From the cell containing the given text, extract its center point as [x, y] coordinate. 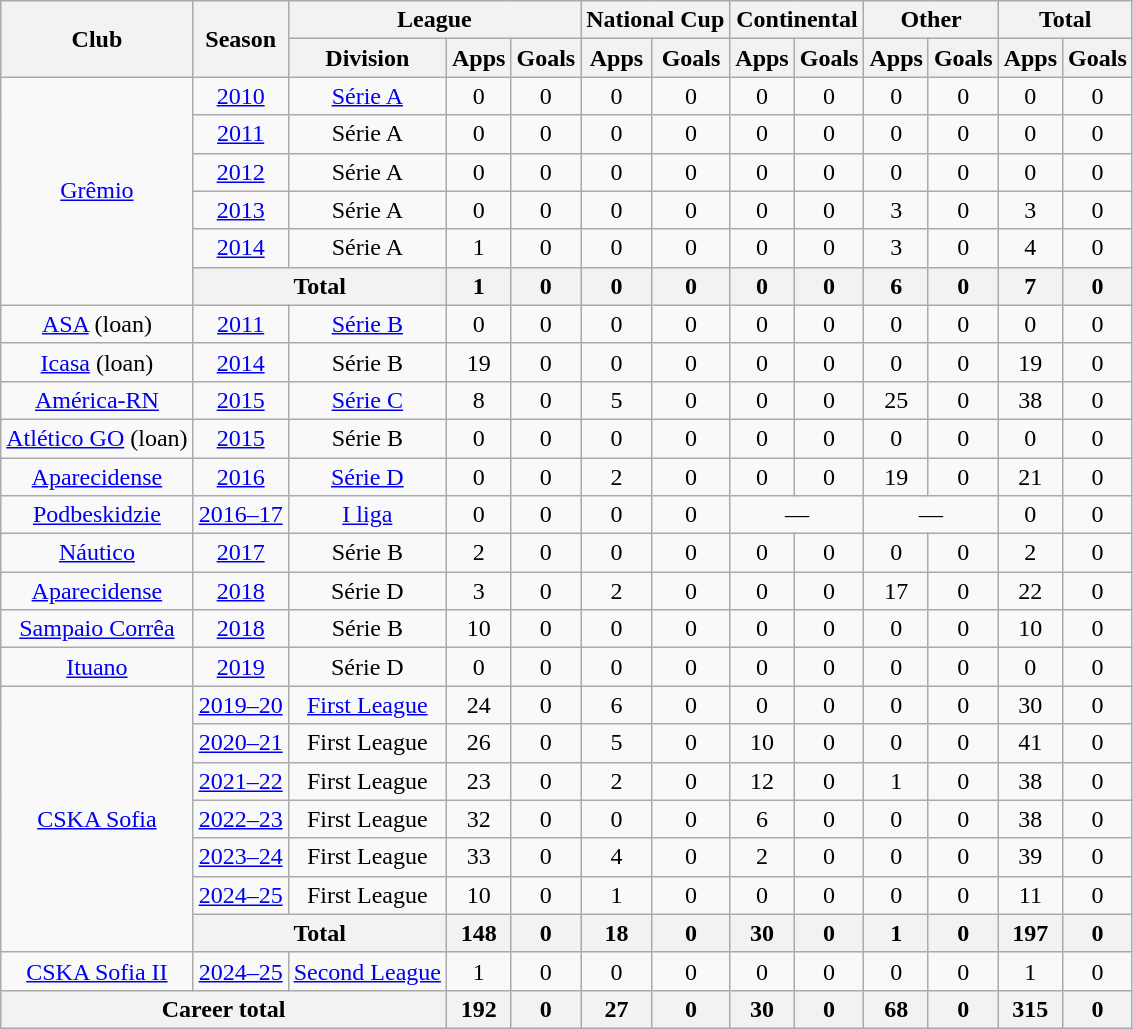
Náutico [97, 553]
197 [1030, 933]
Série C [367, 400]
11 [1030, 895]
Grêmio [97, 191]
2020–21 [240, 743]
Season [240, 39]
2016 [240, 477]
2023–24 [240, 857]
8 [479, 400]
Club [97, 39]
315 [1030, 1009]
Atlético GO (loan) [97, 438]
2010 [240, 96]
ASA (loan) [97, 324]
23 [479, 781]
33 [479, 857]
25 [896, 400]
Second League [367, 971]
2016–17 [240, 515]
Podbeskidzie [97, 515]
192 [479, 1009]
7 [1030, 286]
CSKA Sofia [97, 819]
2019–20 [240, 705]
41 [1030, 743]
27 [617, 1009]
National Cup [656, 20]
Division [367, 58]
17 [896, 591]
12 [762, 781]
América-RN [97, 400]
2017 [240, 553]
2022–23 [240, 819]
Sampaio Corrêa [97, 629]
22 [1030, 591]
68 [896, 1009]
Other [931, 20]
Continental [797, 20]
2019 [240, 667]
2021–22 [240, 781]
I liga [367, 515]
32 [479, 819]
21 [1030, 477]
2013 [240, 210]
18 [617, 933]
Ituano [97, 667]
24 [479, 705]
Icasa (loan) [97, 362]
Career total [224, 1009]
League [434, 20]
2012 [240, 172]
26 [479, 743]
39 [1030, 857]
CSKA Sofia II [97, 971]
148 [479, 933]
